Return (x, y) of the center of cell containing provided text 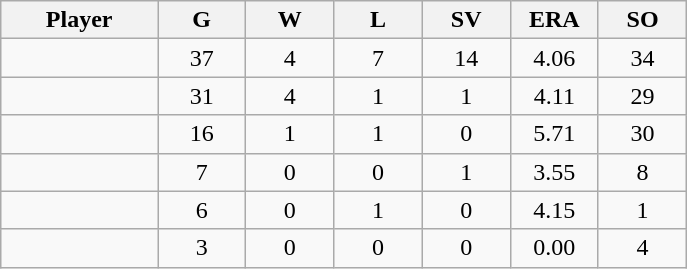
Player (80, 20)
ERA (554, 20)
4.15 (554, 210)
4.11 (554, 96)
0.00 (554, 248)
34 (642, 58)
8 (642, 172)
29 (642, 96)
SO (642, 20)
L (378, 20)
6 (202, 210)
3 (202, 248)
31 (202, 96)
W (290, 20)
30 (642, 134)
4.06 (554, 58)
5.71 (554, 134)
G (202, 20)
3.55 (554, 172)
16 (202, 134)
14 (466, 58)
SV (466, 20)
37 (202, 58)
